Return the [x, y] coordinate for the center point of the cell that contains the specified text.  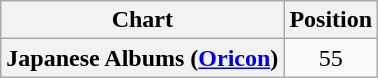
Chart [142, 20]
55 [331, 58]
Position [331, 20]
Japanese Albums (Oricon) [142, 58]
